Output the (X, Y) coordinate of the center of the cell containing the given text.  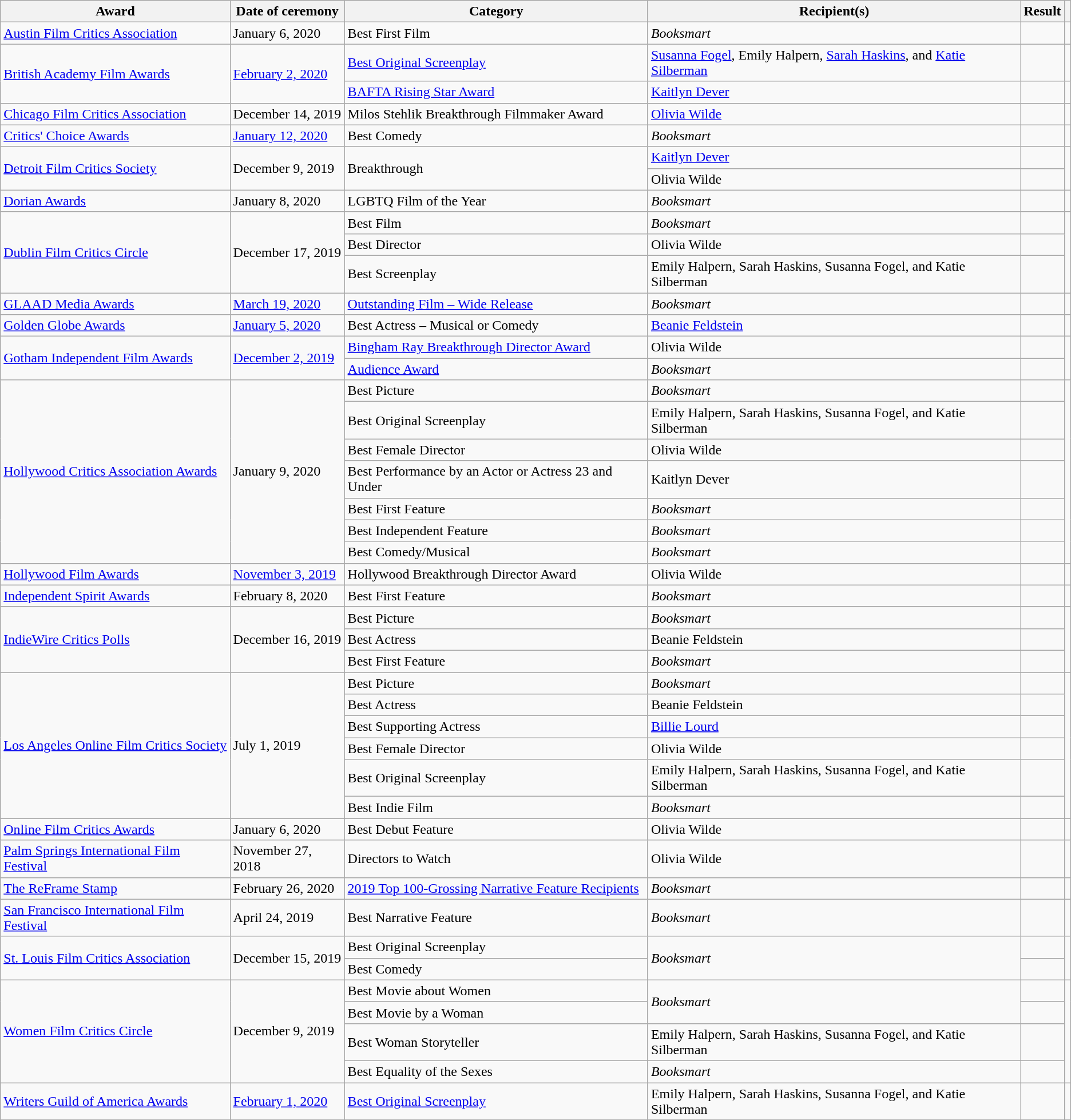
Directors to Watch (496, 858)
Result (1042, 11)
December 2, 2019 (287, 358)
December 17, 2019 (287, 252)
Chicago Film Critics Association (116, 114)
Best Movie by a Woman (496, 1012)
November 27, 2018 (287, 858)
Best Actress – Musical or Comedy (496, 326)
Best Director (496, 244)
Women Film Critics Circle (116, 1031)
January 8, 2020 (287, 201)
San Francisco International Film Festival (116, 918)
Audience Award (496, 369)
Gotham Independent Film Awards (116, 358)
Austin Film Critics Association (116, 33)
Los Angeles Online Film Critics Society (116, 745)
Best Equality of the Sexes (496, 1071)
GLAAD Media Awards (116, 304)
Writers Guild of America Awards (116, 1101)
December 16, 2019 (287, 639)
Award (116, 11)
February 26, 2020 (287, 888)
Recipient(s) (834, 11)
Best First Film (496, 33)
Hollywood Breakthrough Director Award (496, 574)
Golden Globe Awards (116, 326)
January 5, 2020 (287, 326)
Category (496, 11)
Milos Stehlik Breakthrough Filmmaker Award (496, 114)
Best Debut Feature (496, 829)
Date of ceremony (287, 11)
December 15, 2019 (287, 958)
Best Supporting Actress (496, 727)
LGBTQ Film of the Year (496, 201)
April 24, 2019 (287, 918)
Best Movie about Women (496, 991)
Best Performance by an Actor or Actress 23 and Under (496, 480)
Detroit Film Critics Society (116, 168)
Dublin Film Critics Circle (116, 252)
July 1, 2019 (287, 745)
February 8, 2020 (287, 596)
Best Woman Storyteller (496, 1042)
March 19, 2020 (287, 304)
Breakthrough (496, 168)
January 9, 2020 (287, 472)
February 2, 2020 (287, 73)
Best Comedy/Musical (496, 552)
Best Narrative Feature (496, 918)
Hollywood Film Awards (116, 574)
The ReFrame Stamp (116, 888)
Independent Spirit Awards (116, 596)
Billie Lourd (834, 727)
Hollywood Critics Association Awards (116, 472)
Critics' Choice Awards (116, 136)
Best Independent Feature (496, 531)
December 14, 2019 (287, 114)
Susanna Fogel, Emily Halpern, Sarah Haskins, and Katie Silberman (834, 63)
Dorian Awards (116, 201)
2019 Top 100-Grossing Narrative Feature Recipients (496, 888)
IndieWire Critics Polls (116, 639)
November 3, 2019 (287, 574)
Best Film (496, 223)
Best Indie Film (496, 808)
Bingham Ray Breakthrough Director Award (496, 347)
St. Louis Film Critics Association (116, 958)
Palm Springs International Film Festival (116, 858)
Outstanding Film – Wide Release (496, 304)
Best Screenplay (496, 274)
Online Film Critics Awards (116, 829)
BAFTA Rising Star Award (496, 92)
February 1, 2020 (287, 1101)
January 12, 2020 (287, 136)
British Academy Film Awards (116, 73)
